For the text-containing cell, return its midpoint in [x, y] coordinate format. 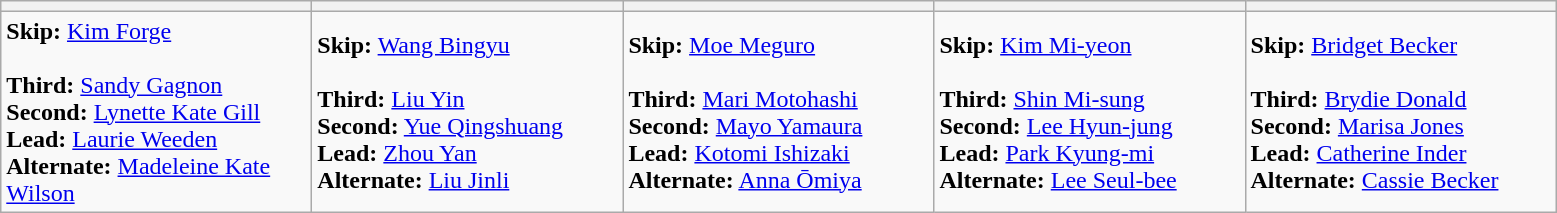
Skip: Moe MeguroThird: Mari Motohashi Second: Mayo Yamaura Lead: Kotomi Ishizaki Alternate: Anna Ōmiya [778, 112]
Skip: Kim Mi-yeonThird: Shin Mi-sung Second: Lee Hyun-jung Lead: Park Kyung-mi Alternate: Lee Seul-bee [1090, 112]
Skip: Wang BingyuThird: Liu Yin Second: Yue Qingshuang Lead: Zhou Yan Alternate: Liu Jinli [468, 112]
Skip: Kim ForgeThird: Sandy Gagnon Second: Lynette Kate Gill Lead: Laurie Weeden Alternate: Madeleine Kate Wilson [156, 112]
Skip: Bridget BeckerThird: Brydie Donald Second: Marisa Jones Lead: Catherine Inder Alternate: Cassie Becker [1400, 112]
